Return the (X, Y) coordinate for the center point of the cell that contains the specified text.  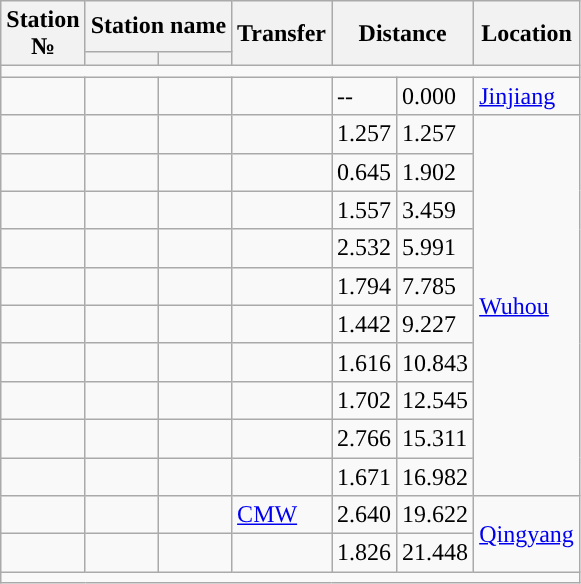
0.645 (364, 172)
Station№ (43, 34)
1.902 (436, 172)
9.227 (436, 324)
1.702 (364, 400)
10.843 (436, 362)
12.545 (436, 400)
1.557 (364, 210)
0.000 (436, 96)
2.532 (364, 248)
2.766 (364, 438)
2.640 (364, 515)
1.442 (364, 324)
1.826 (364, 553)
Transfer (282, 34)
Station name (158, 26)
16.982 (436, 477)
Qingyang (527, 534)
15.311 (436, 438)
Wuhou (527, 306)
1.671 (364, 477)
5.991 (436, 248)
3.459 (436, 210)
CMW (282, 515)
Distance (403, 34)
Jinjiang (527, 96)
1.794 (364, 286)
Location (527, 34)
19.622 (436, 515)
-- (364, 96)
1.616 (364, 362)
21.448 (436, 553)
7.785 (436, 286)
